Output the [X, Y] coordinate of the center of the cell containing the given text.  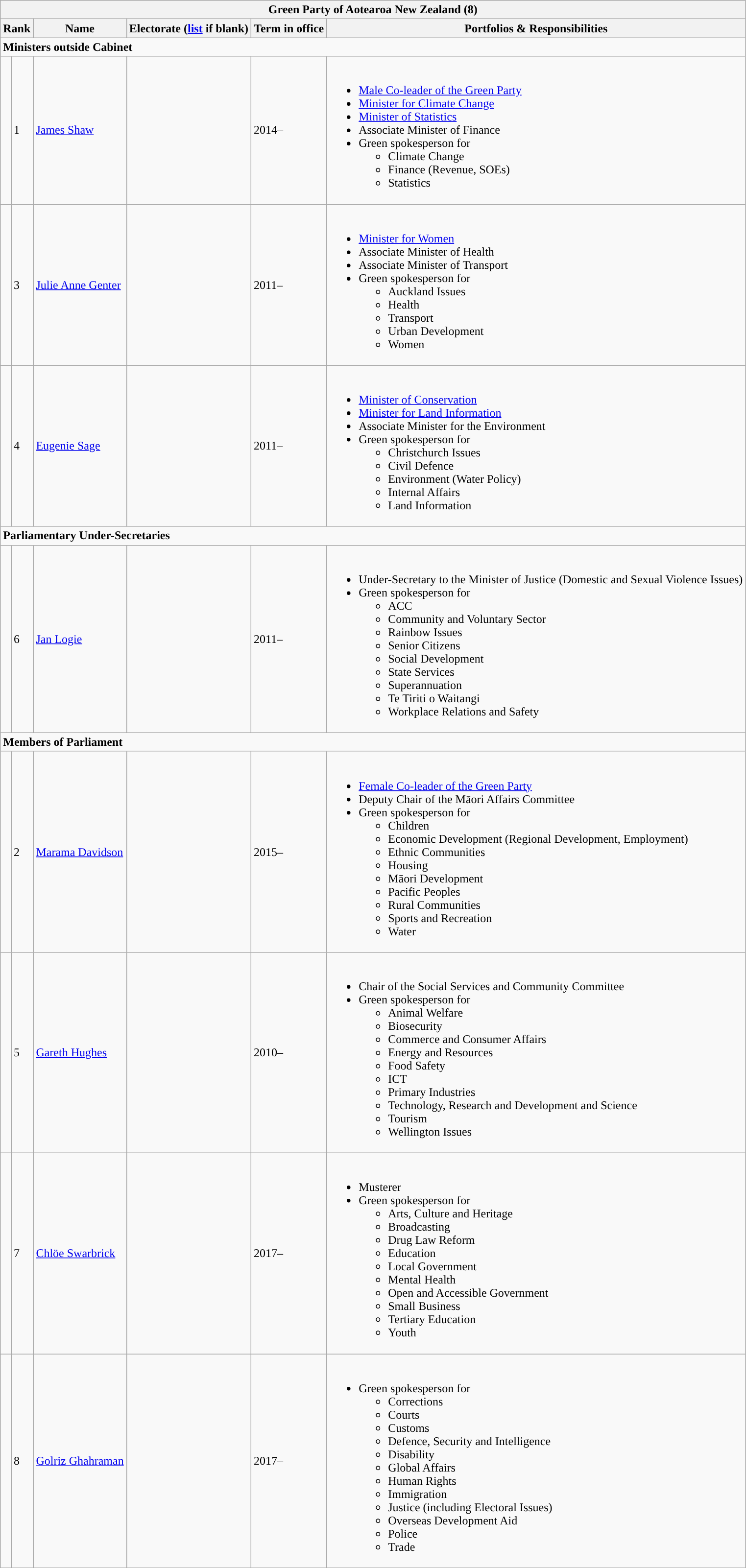
Eugenie Sage [80, 446]
James Shaw [80, 130]
7 [22, 1253]
Rank [17, 28]
Gareth Hughes [80, 1052]
Parliamentary Under-Secretaries [373, 536]
2014– [289, 130]
Marama Davidson [80, 852]
Jan Logie [80, 639]
Green Party of Aotearoa New Zealand (8) [373, 10]
Golriz Ghahraman [80, 1460]
8 [22, 1460]
1 [22, 130]
3 [22, 285]
Julie Anne Genter [80, 285]
4 [22, 446]
Members of Parliament [373, 742]
2 [22, 852]
Electorate (list if blank) [189, 28]
Chlöe Swarbrick [80, 1253]
Term in office [289, 28]
2010– [289, 1052]
Portfolios & Responsibilities [536, 28]
Name [80, 28]
Ministers outside Cabinet [373, 47]
6 [22, 639]
5 [22, 1052]
2015– [289, 852]
